Return (x, y) of the center of cell containing provided text 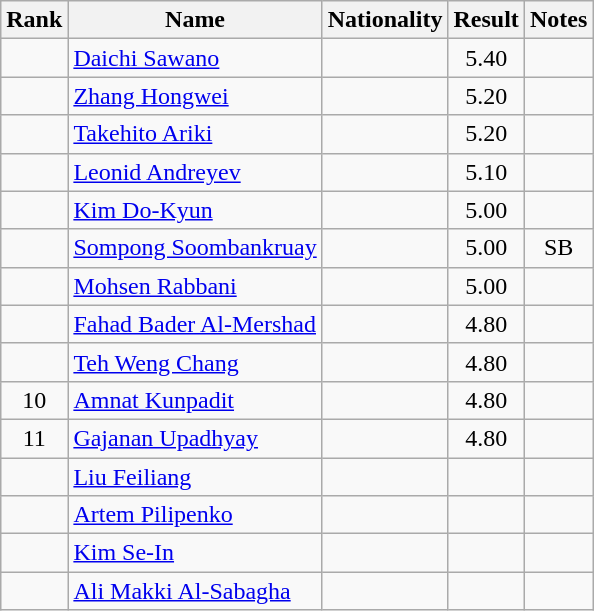
10 (34, 400)
Mohsen Rabbani (195, 286)
Kim Do-Kyun (195, 210)
Nationality (385, 20)
Zhang Hongwei (195, 96)
Gajanan Upadhyay (195, 438)
11 (34, 438)
Liu Feiliang (195, 477)
SB (558, 248)
Result (486, 20)
Fahad Bader Al-Mershad (195, 324)
Daichi Sawano (195, 58)
5.10 (486, 172)
Kim Se-In (195, 553)
Name (195, 20)
Notes (558, 20)
Sompong Soombankruay (195, 248)
Leonid Andreyev (195, 172)
Ali Makki Al-Sabagha (195, 591)
Rank (34, 20)
5.40 (486, 58)
Takehito Ariki (195, 134)
Teh Weng Chang (195, 362)
Amnat Kunpadit (195, 400)
Artem Pilipenko (195, 515)
